Provide the (x, y) coordinate of the cell's center where the given text is located.  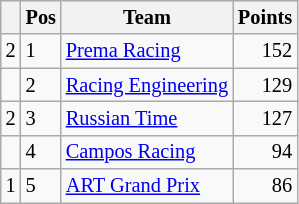
Campos Racing (147, 152)
Pos (41, 17)
86 (265, 186)
3 (41, 118)
127 (265, 118)
129 (265, 85)
4 (41, 152)
Team (147, 17)
ART Grand Prix (147, 186)
Racing Engineering (147, 85)
Prema Racing (147, 51)
152 (265, 51)
5 (41, 186)
94 (265, 152)
Points (265, 17)
Russian Time (147, 118)
